Provide the (X, Y) coordinate of the cell's center where the given text is located.  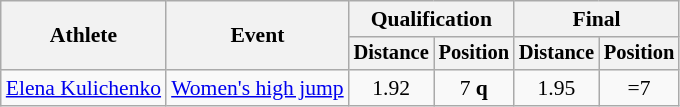
1.95 (556, 88)
=7 (639, 88)
Elena Kulichenko (84, 88)
7 q (474, 88)
Qualification (432, 19)
Women's high jump (258, 88)
1.92 (392, 88)
Event (258, 36)
Final (596, 19)
Athlete (84, 36)
